Output the [X, Y] coordinate of the center of the cell containing the given text.  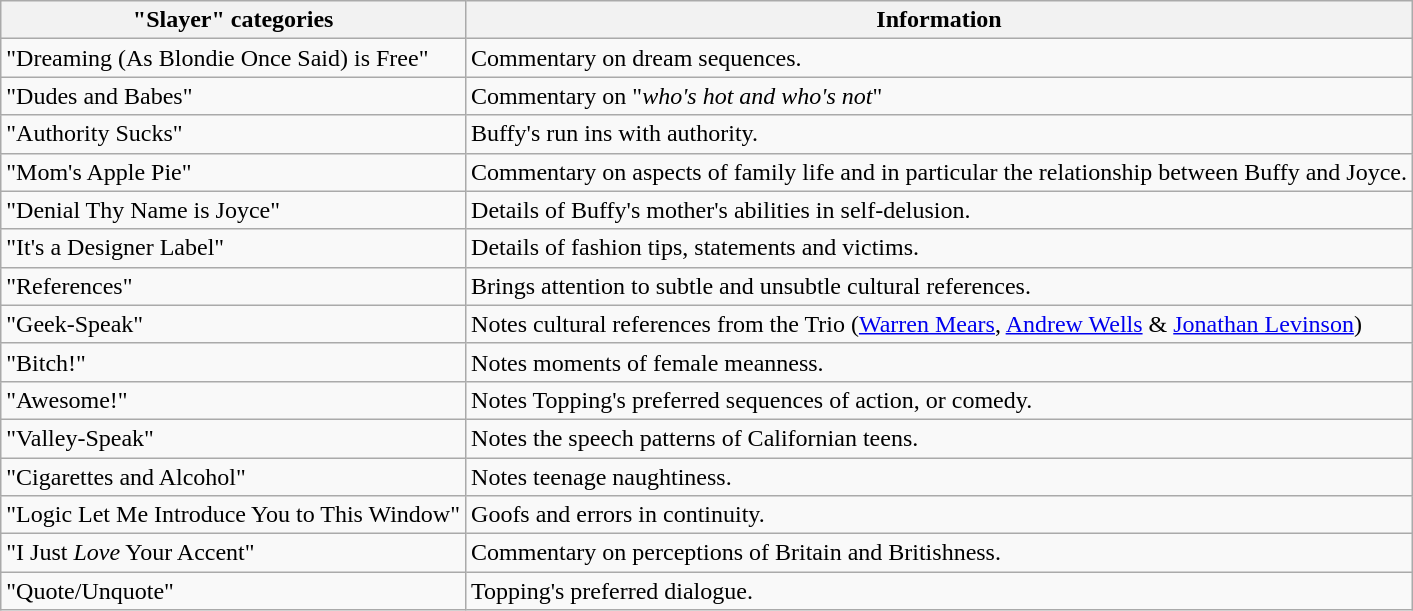
"Cigarettes and Alcohol" [234, 477]
Commentary on "who's hot and who's not" [940, 96]
Notes cultural references from the Trio (Warren Mears, Andrew Wells & Jonathan Levinson) [940, 324]
Information [940, 20]
"Slayer" categories [234, 20]
"Logic Let Me Introduce You to This Window" [234, 515]
"Geek-Speak" [234, 324]
"Denial Thy Name is Joyce" [234, 210]
"Valley-Speak" [234, 438]
"It's a Designer Label" [234, 248]
"References" [234, 286]
Buffy's run ins with authority. [940, 134]
"Awesome!" [234, 400]
"Dudes and Babes" [234, 96]
"Mom's Apple Pie" [234, 172]
Details of Buffy's mother's abilities in self-delusion. [940, 210]
Topping's preferred dialogue. [940, 591]
Commentary on dream sequences. [940, 58]
Notes moments of female meanness. [940, 362]
Notes teenage naughtiness. [940, 477]
Notes the speech patterns of Californian teens. [940, 438]
Goofs and errors in continuity. [940, 515]
"Quote/Unquote" [234, 591]
Details of fashion tips, statements and victims. [940, 248]
"Dreaming (As Blondie Once Said) is Free" [234, 58]
"Bitch!" [234, 362]
"I Just Love Your Accent" [234, 553]
Notes Topping's preferred sequences of action, or comedy. [940, 400]
"Authority Sucks" [234, 134]
Brings attention to subtle and unsubtle cultural references. [940, 286]
Commentary on perceptions of Britain and Britishness. [940, 553]
Commentary on aspects of family life and in particular the relationship between Buffy and Joyce. [940, 172]
